Detect which cell encompasses the target text, then output its (X, Y) center coordinate. 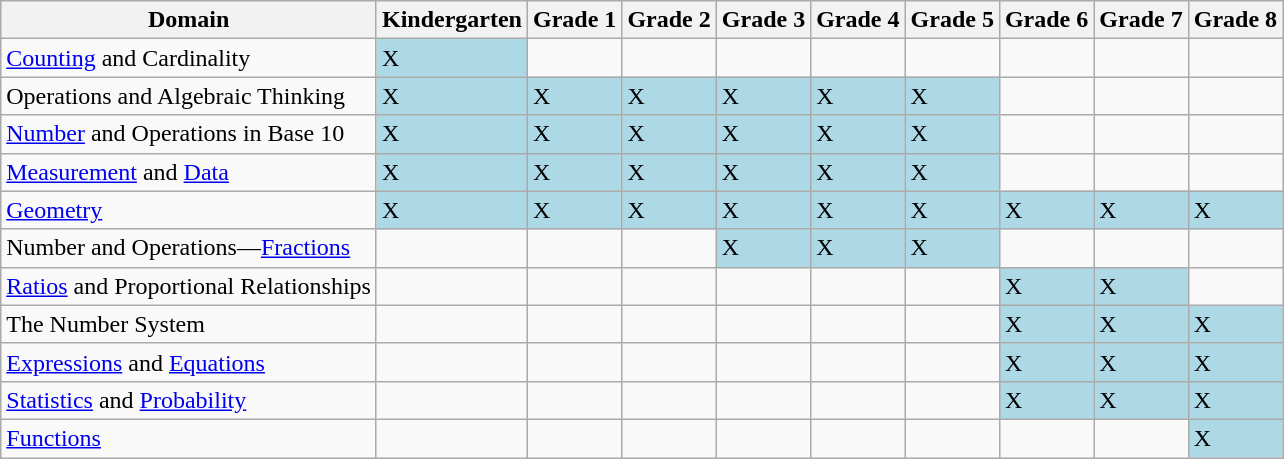
Operations and Algebraic Thinking (189, 96)
Grade 7 (1141, 20)
Grade 4 (858, 20)
Grade 8 (1235, 20)
Grade 6 (1046, 20)
Functions (189, 438)
Measurement and Data (189, 172)
Grade 2 (669, 20)
Number and Operations in Base 10 (189, 134)
Grade 5 (952, 20)
Geometry (189, 210)
Grade 1 (575, 20)
Grade 3 (763, 20)
Ratios and Proportional Relationships (189, 286)
Counting and Cardinality (189, 58)
The Number System (189, 324)
Number and Operations—Fractions (189, 248)
Statistics and Probability (189, 400)
Domain (189, 20)
Expressions and Equations (189, 362)
Kindergarten (452, 20)
